Determine the [X, Y] coordinate at the center of the cell enclosing the given text.  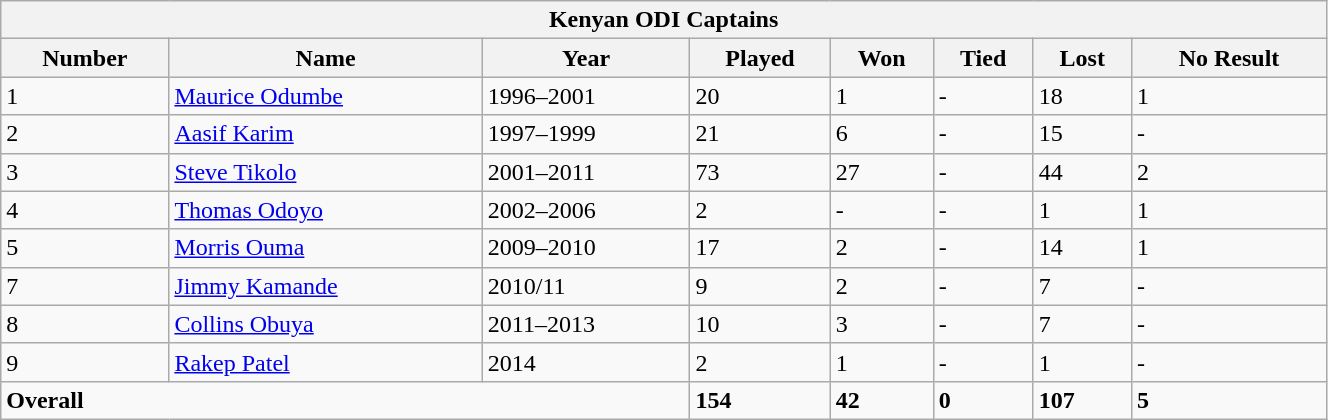
Won [882, 58]
27 [882, 172]
17 [760, 248]
2001–2011 [586, 172]
No Result [1228, 58]
Maurice Odumbe [326, 96]
18 [1082, 96]
0 [983, 400]
14 [1082, 248]
10 [760, 324]
Kenyan ODI Captains [664, 20]
4 [85, 210]
Rakep Patel [326, 362]
Jimmy Kamande [326, 286]
2014 [586, 362]
Year [586, 58]
Aasif Karim [326, 134]
Steve Tikolo [326, 172]
6 [882, 134]
20 [760, 96]
Thomas Odoyo [326, 210]
1996–2001 [586, 96]
44 [1082, 172]
Tied [983, 58]
2009–2010 [586, 248]
8 [85, 324]
Name [326, 58]
42 [882, 400]
Number [85, 58]
107 [1082, 400]
2011–2013 [586, 324]
21 [760, 134]
154 [760, 400]
15 [1082, 134]
Overall [346, 400]
Morris Ouma [326, 248]
Collins Obuya [326, 324]
2010/11 [586, 286]
1997–1999 [586, 134]
Played [760, 58]
2002–2006 [586, 210]
73 [760, 172]
Lost [1082, 58]
